Output the (x, y) coordinate of the center of the cell containing the given text.  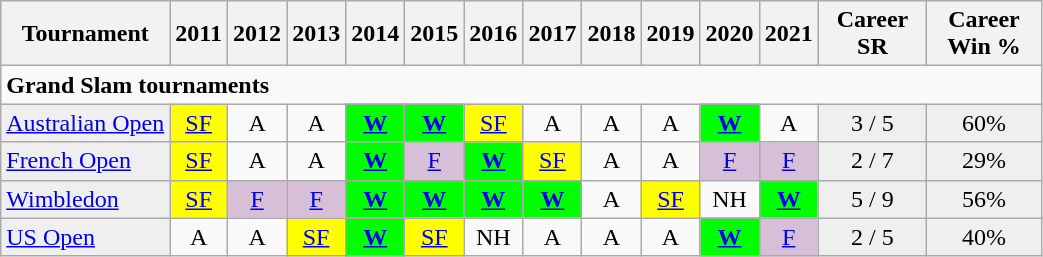
Australian Open (86, 123)
US Open (86, 237)
3 / 5 (872, 123)
2013 (316, 34)
Tournament (86, 34)
2019 (670, 34)
2014 (376, 34)
2016 (494, 34)
2011 (199, 34)
2018 (612, 34)
French Open (86, 161)
Career Win % (984, 34)
2020 (730, 34)
2 / 7 (872, 161)
2012 (258, 34)
2 / 5 (872, 237)
5 / 9 (872, 199)
60% (984, 123)
Wimbledon (86, 199)
Career SR (872, 34)
40% (984, 237)
2017 (552, 34)
29% (984, 161)
2015 (434, 34)
Grand Slam tournaments (522, 85)
2021 (788, 34)
56% (984, 199)
